For the text-containing cell, return its midpoint in (X, Y) coordinate format. 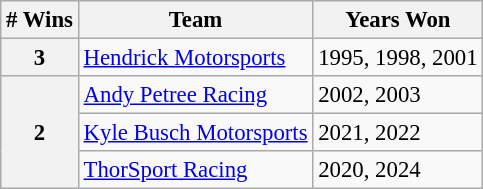
Andy Petree Racing (196, 95)
2021, 2022 (398, 133)
2 (40, 132)
2020, 2024 (398, 170)
3 (40, 58)
# Wins (40, 20)
Hendrick Motorsports (196, 58)
1995, 1998, 2001 (398, 58)
Team (196, 20)
2002, 2003 (398, 95)
Kyle Busch Motorsports (196, 133)
Years Won (398, 20)
ThorSport Racing (196, 170)
